Capture the cell that displays the provided text and extract its (X, Y) central coordinate. 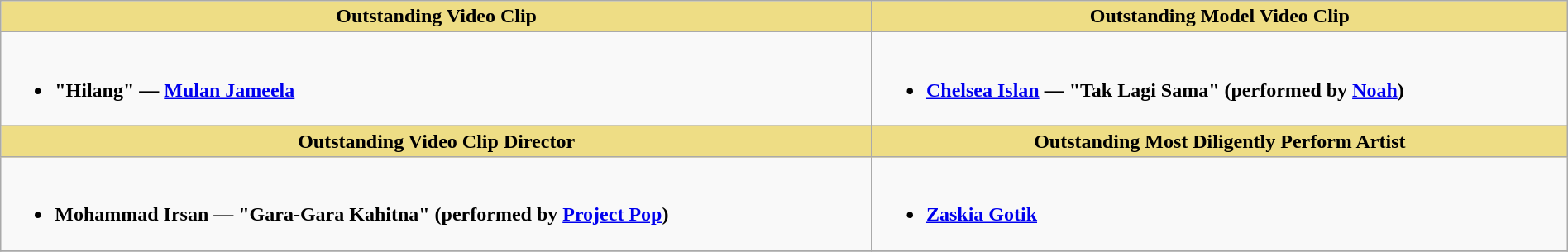
Mohammad Irsan — "Gara-Gara Kahitna" (performed by Project Pop) (437, 203)
Outstanding Video Clip Director (437, 141)
Outstanding Video Clip (437, 17)
Chelsea Islan — "Tak Lagi Sama" (performed by Noah) (1219, 79)
"Hilang" — Mulan Jameela (437, 79)
Outstanding Most Diligently Perform Artist (1219, 141)
Zaskia Gotik (1219, 203)
Outstanding Model Video Clip (1219, 17)
